Return the (x, y) coordinate for the center point of the cell that contains the specified text.  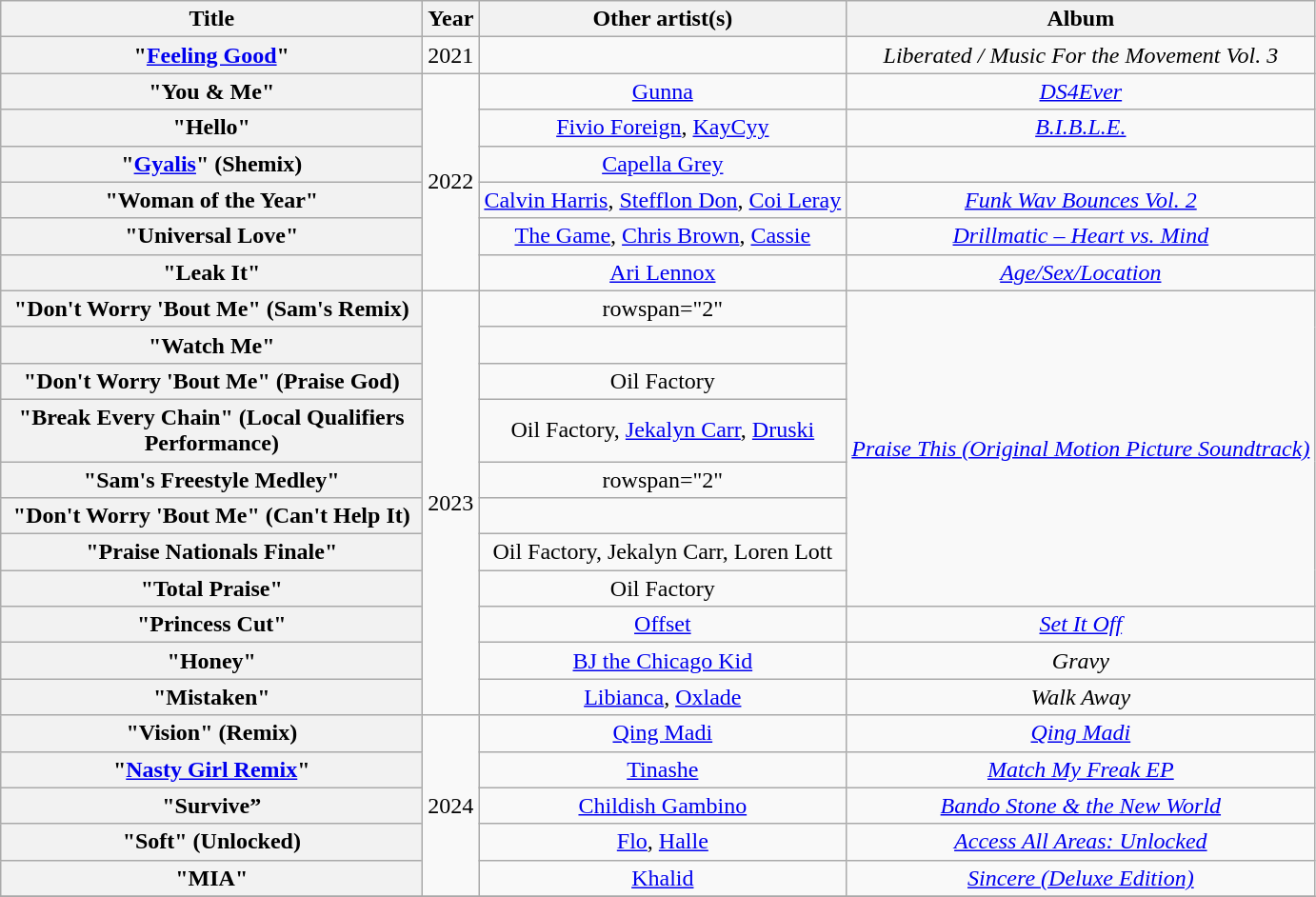
"Praise Nationals Finale" (211, 552)
Oil Factory, Jekalyn Carr, Loren Lott (663, 552)
Album (1081, 19)
Sincere (Deluxe Edition) (1081, 878)
Oil Factory, Jekalyn Carr, Druski (663, 430)
"Gyalis" (Shemix) (211, 164)
DS4Ever (1081, 91)
Khalid (663, 878)
BJ the Chicago Kid (663, 661)
2021 (451, 55)
"Hello" (211, 128)
"Break Every Chain" (Local Qualifiers Performance) (211, 430)
Childish Gambino (663, 806)
Calvin Harris, Stefflon Don, Coi Leray (663, 200)
"Don't Worry 'Bout Me" (Can't Help It) (211, 516)
"Feeling Good" (211, 55)
"Soft" (Unlocked) (211, 842)
"Universal Love" (211, 236)
Flo, Halle (663, 842)
"Honey" (211, 661)
"Sam's Freestyle Medley" (211, 479)
Libianca, Oxlade (663, 697)
Other artist(s) (663, 19)
Capella Grey (663, 164)
"MIA" (211, 878)
The Game, Chris Brown, Cassie (663, 236)
Drillmatic – Heart vs. Mind (1081, 236)
Liberated / Music For the Movement Vol. 3 (1081, 55)
"Survive” (211, 806)
"Mistaken" (211, 697)
2022 (451, 182)
Tinashe (663, 769)
"You & Me" (211, 91)
Praise This (Original Motion Picture Soundtrack) (1081, 448)
"Don't Worry 'Bout Me" (Praise God) (211, 381)
Title (211, 19)
Fivio Foreign, KayCyy (663, 128)
Ari Lennox (663, 272)
Match My Freak EP (1081, 769)
"Woman of the Year" (211, 200)
Year (451, 19)
"Leak It" (211, 272)
"Total Praise" (211, 588)
"Don't Worry 'Bout Me" (Sam's Remix) (211, 309)
B.I.B.L.E. (1081, 128)
Access All Areas: Unlocked (1081, 842)
Offset (663, 625)
Bando Stone & the New World (1081, 806)
Walk Away (1081, 697)
"Watch Me" (211, 345)
2024 (451, 806)
2023 (451, 503)
"Princess Cut" (211, 625)
Funk Wav Bounces Vol. 2 (1081, 200)
"Nasty Girl Remix" (211, 769)
"Vision" (Remix) (211, 733)
Age/Sex/Location (1081, 272)
Gravy (1081, 661)
Set It Off (1081, 625)
Gunna (663, 91)
